For the text-containing cell, return its midpoint in (X, Y) coordinate format. 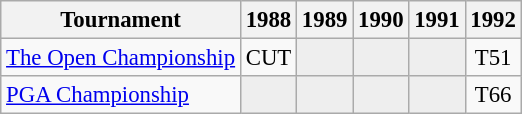
T51 (493, 58)
1990 (381, 20)
T66 (493, 95)
1989 (325, 20)
1992 (493, 20)
Tournament (121, 20)
PGA Championship (121, 95)
1988 (268, 20)
1991 (437, 20)
CUT (268, 58)
The Open Championship (121, 58)
